For the text-containing cell, return its midpoint in (X, Y) coordinate format. 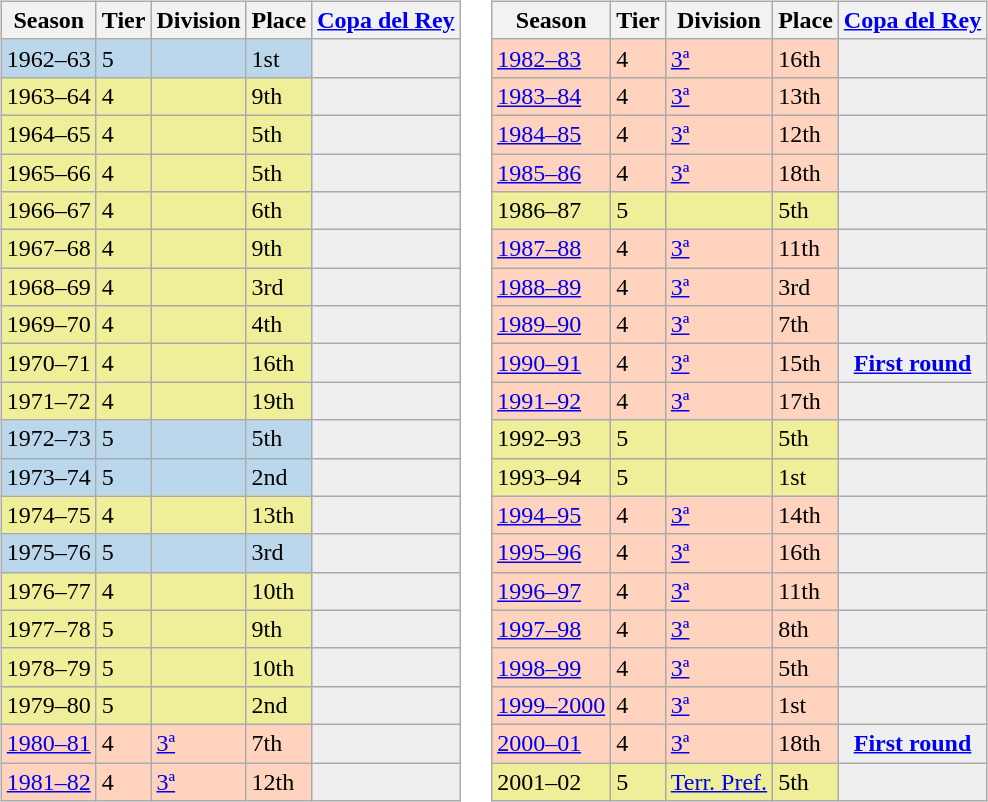
1998–99 (552, 667)
Terr. Pref. (718, 781)
1986–87 (552, 211)
1975–76 (48, 553)
1963–64 (48, 96)
1964–65 (48, 134)
19th (279, 401)
1984–85 (552, 134)
1962–63 (48, 58)
6th (279, 211)
8th (806, 629)
1980–81 (48, 743)
1966–67 (48, 211)
1988–89 (552, 287)
14th (806, 515)
1977–78 (48, 629)
1994–95 (552, 515)
1972–73 (48, 439)
1982–83 (552, 58)
1965–66 (48, 173)
1971–72 (48, 401)
1992–93 (552, 439)
1983–84 (552, 96)
1997–98 (552, 629)
1973–74 (48, 477)
1985–86 (552, 173)
1979–80 (48, 705)
2001–02 (552, 781)
1967–68 (48, 249)
1987–88 (552, 249)
1968–69 (48, 287)
1974–75 (48, 515)
1981–82 (48, 781)
1969–70 (48, 325)
1978–79 (48, 667)
1989–90 (552, 325)
1976–77 (48, 591)
2000–01 (552, 743)
1991–92 (552, 401)
17th (806, 401)
1993–94 (552, 477)
15th (806, 363)
4th (279, 325)
1970–71 (48, 363)
1990–91 (552, 363)
1995–96 (552, 553)
1999–2000 (552, 705)
1996–97 (552, 591)
